Detect which cell encompasses the target text, then output its (x, y) center coordinate. 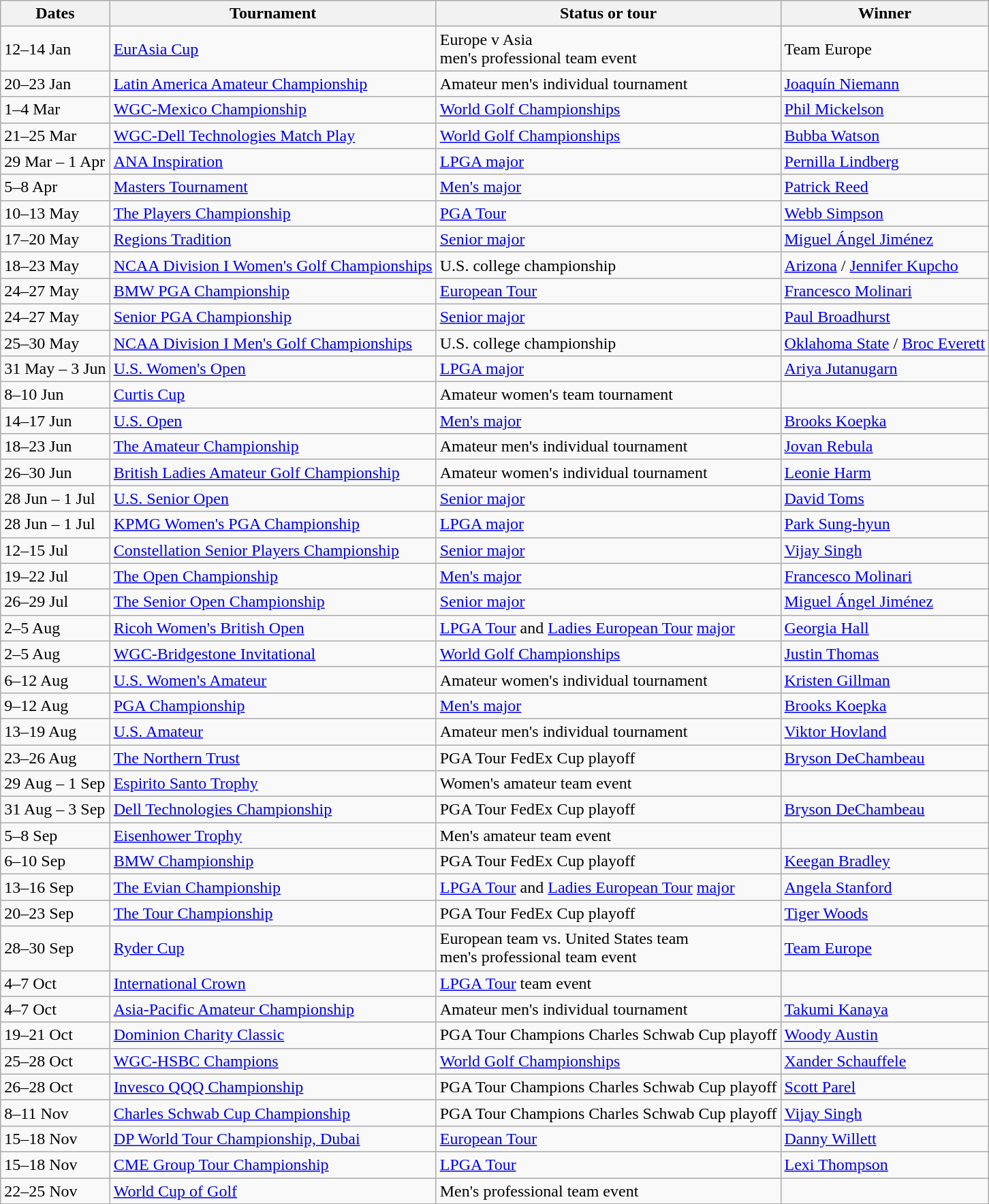
5–8 Sep (55, 836)
U.S. Women's Open (272, 369)
31 May – 3 Jun (55, 369)
Pernilla Lindberg (885, 161)
BMW PGA Championship (272, 291)
Amateur women's team tournament (608, 395)
14–17 Jun (55, 421)
Georgia Hall (885, 628)
26–30 Jun (55, 473)
EurAsia Cup (272, 49)
WGC-HSBC Champions (272, 1061)
21–25 Mar (55, 136)
Keegan Bradley (885, 861)
26–28 Oct (55, 1087)
ANA Inspiration (272, 161)
Leonie Harm (885, 473)
Xander Schauffele (885, 1061)
The Evian Championship (272, 887)
Paul Broadhurst (885, 317)
The Amateur Championship (272, 447)
Charles Schwab Cup Championship (272, 1113)
5–8 Apr (55, 187)
13–19 Aug (55, 731)
Webb Simpson (885, 213)
20–23 Sep (55, 913)
David Toms (885, 498)
31 Aug – 3 Sep (55, 810)
29 Mar – 1 Apr (55, 161)
18–23 Jun (55, 447)
Dominion Charity Classic (272, 1035)
10–13 May (55, 213)
PGA Tour (608, 213)
WGC-Mexico Championship (272, 110)
20–23 Jan (55, 84)
Arizona / Jennifer Kupcho (885, 265)
The Senior Open Championship (272, 602)
17–20 May (55, 239)
Takumi Kanaya (885, 1009)
Lexi Thompson (885, 1165)
19–21 Oct (55, 1035)
6–12 Aug (55, 680)
8–11 Nov (55, 1113)
Park Sung-hyun (885, 524)
25–28 Oct (55, 1061)
23–26 Aug (55, 758)
22–25 Nov (55, 1191)
The Open Championship (272, 576)
Justin Thomas (885, 654)
Regions Tradition (272, 239)
The Northern Trust (272, 758)
Oklahoma State / Broc Everett (885, 343)
Senior PGA Championship (272, 317)
Angela Stanford (885, 887)
Tiger Woods (885, 913)
8–10 Jun (55, 395)
KPMG Women's PGA Championship (272, 524)
Men's professional team event (608, 1191)
Latin America Amateur Championship (272, 84)
Kristen Gillman (885, 680)
1–4 Mar (55, 110)
Bubba Watson (885, 136)
CME Group Tour Championship (272, 1165)
Patrick Reed (885, 187)
PGA Championship (272, 706)
Ryder Cup (272, 948)
26–29 Jul (55, 602)
28–30 Sep (55, 948)
9–12 Aug (55, 706)
Viktor Hovland (885, 731)
Eisenhower Trophy (272, 836)
Danny Willett (885, 1139)
WGC-Bridgestone Invitational (272, 654)
Winner (885, 14)
Dell Technologies Championship (272, 810)
The Players Championship (272, 213)
U.S. Women's Amateur (272, 680)
LPGA Tour (608, 1165)
Joaquín Niemann (885, 84)
13–16 Sep (55, 887)
U.S. Open (272, 421)
6–10 Sep (55, 861)
Men's amateur team event (608, 836)
Espirito Santo Trophy (272, 784)
Invesco QQQ Championship (272, 1087)
WGC-Dell Technologies Match Play (272, 136)
19–22 Jul (55, 576)
Dates (55, 14)
12–15 Jul (55, 550)
NCAA Division I Men's Golf Championships (272, 343)
LPGA Tour team event (608, 983)
BMW Championship (272, 861)
Women's amateur team event (608, 784)
British Ladies Amateur Golf Championship (272, 473)
Masters Tournament (272, 187)
29 Aug – 1 Sep (55, 784)
Asia-Pacific Amateur Championship (272, 1009)
Phil Mickelson (885, 110)
World Cup of Golf (272, 1191)
Scott Parel (885, 1087)
12–14 Jan (55, 49)
Europe v Asiamen's professional team event (608, 49)
18–23 May (55, 265)
25–30 May (55, 343)
Woody Austin (885, 1035)
NCAA Division I Women's Golf Championships (272, 265)
International Crown (272, 983)
Status or tour (608, 14)
European team vs. United States teammen's professional team event (608, 948)
Jovan Rebula (885, 447)
DP World Tour Championship, Dubai (272, 1139)
U.S. Amateur (272, 731)
The Tour Championship (272, 913)
Constellation Senior Players Championship (272, 550)
U.S. Senior Open (272, 498)
Ricoh Women's British Open (272, 628)
Tournament (272, 14)
Ariya Jutanugarn (885, 369)
Curtis Cup (272, 395)
